Find where the given text appears and provide that cell's center as [X, Y] coordinate. 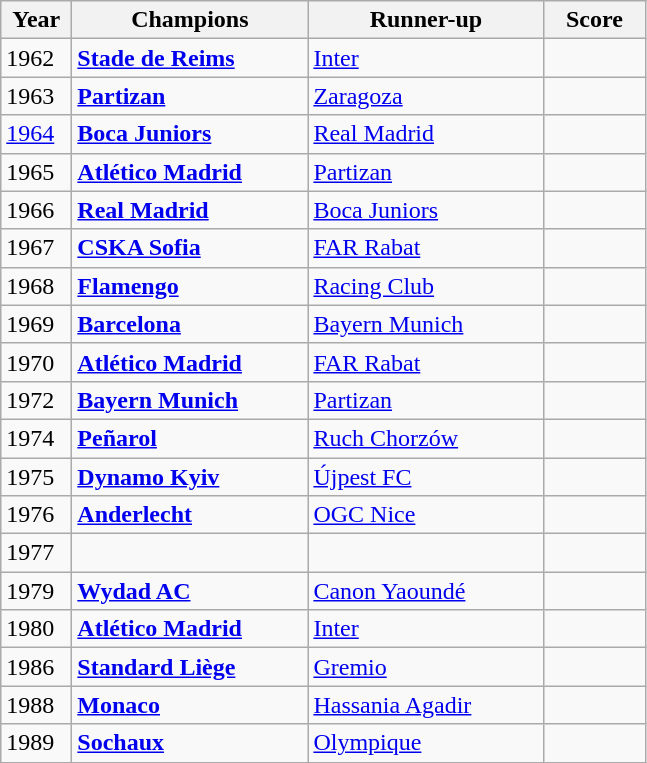
1989 [36, 743]
Flamengo [190, 286]
Olympique [426, 743]
Canon Yaoundé [426, 591]
Ruch Chorzów [426, 438]
Peñarol [190, 438]
Gremio [426, 667]
Sochaux [190, 743]
1986 [36, 667]
Hassania Agadir [426, 705]
Standard Liège [190, 667]
Monaco [190, 705]
1963 [36, 96]
1974 [36, 438]
Anderlecht [190, 515]
CSKA Sofia [190, 248]
1966 [36, 210]
1970 [36, 362]
1979 [36, 591]
Score [594, 20]
OGC Nice [426, 515]
1969 [36, 324]
1967 [36, 248]
1962 [36, 58]
1965 [36, 172]
Racing Club [426, 286]
1968 [36, 286]
Wydad AC [190, 591]
Stade de Reims [190, 58]
1977 [36, 553]
1975 [36, 477]
Dynamo Kyiv [190, 477]
1964 [36, 134]
1988 [36, 705]
1980 [36, 629]
Újpest FC [426, 477]
Champions [190, 20]
1976 [36, 515]
Zaragoza [426, 96]
Barcelona [190, 324]
Year [36, 20]
1972 [36, 400]
Runner-up [426, 20]
